For the text-containing cell, return its midpoint in [X, Y] coordinate format. 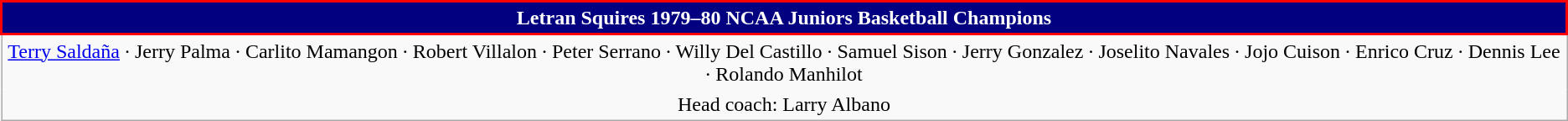
Head coach: Larry Albano [784, 104]
Letran Squires 1979–80 NCAA Juniors Basketball Champions [784, 18]
